Scan for the cell matching the given text and deliver its (X, Y) coordinate at center. 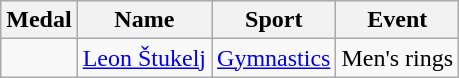
Leon Štukelj (144, 58)
Medal (39, 20)
Men's rings (398, 58)
Name (144, 20)
Gymnastics (274, 58)
Sport (274, 20)
Event (398, 20)
